Return the [X, Y] coordinate for the center point of the cell that contains the specified text.  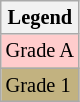
Legend [40, 17]
Grade A [40, 51]
Grade 1 [40, 85]
